Search for the cell housing the specified text and yield its [X, Y] center coordinate. 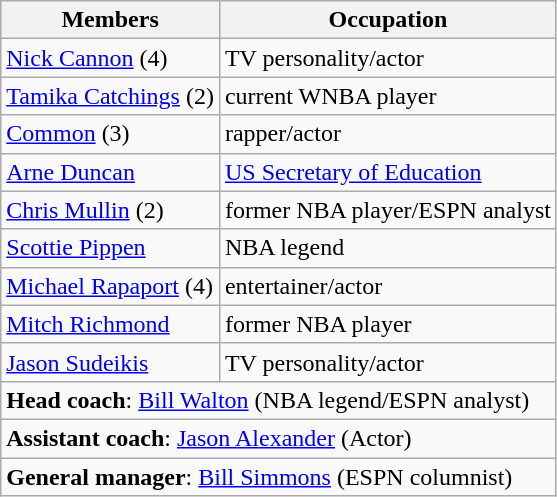
Assistant coach: Jason Alexander (Actor) [279, 438]
former NBA player/ESPN analyst [388, 210]
Scottie Pippen [110, 248]
Common (3) [110, 134]
entertainer/actor [388, 286]
Michael Rapaport (4) [110, 286]
rapper/actor [388, 134]
Mitch Richmond [110, 324]
General manager: Bill Simmons (ESPN columnist) [279, 477]
Chris Mullin (2) [110, 210]
Head coach: Bill Walton (NBA legend/ESPN analyst) [279, 400]
current WNBA player [388, 96]
Jason Sudeikis [110, 362]
NBA legend [388, 248]
Nick Cannon (4) [110, 58]
former NBA player [388, 324]
Occupation [388, 20]
Tamika Catchings (2) [110, 96]
Members [110, 20]
Arne Duncan [110, 172]
US Secretary of Education [388, 172]
